Capture the cell that displays the provided text and extract its [x, y] central coordinate. 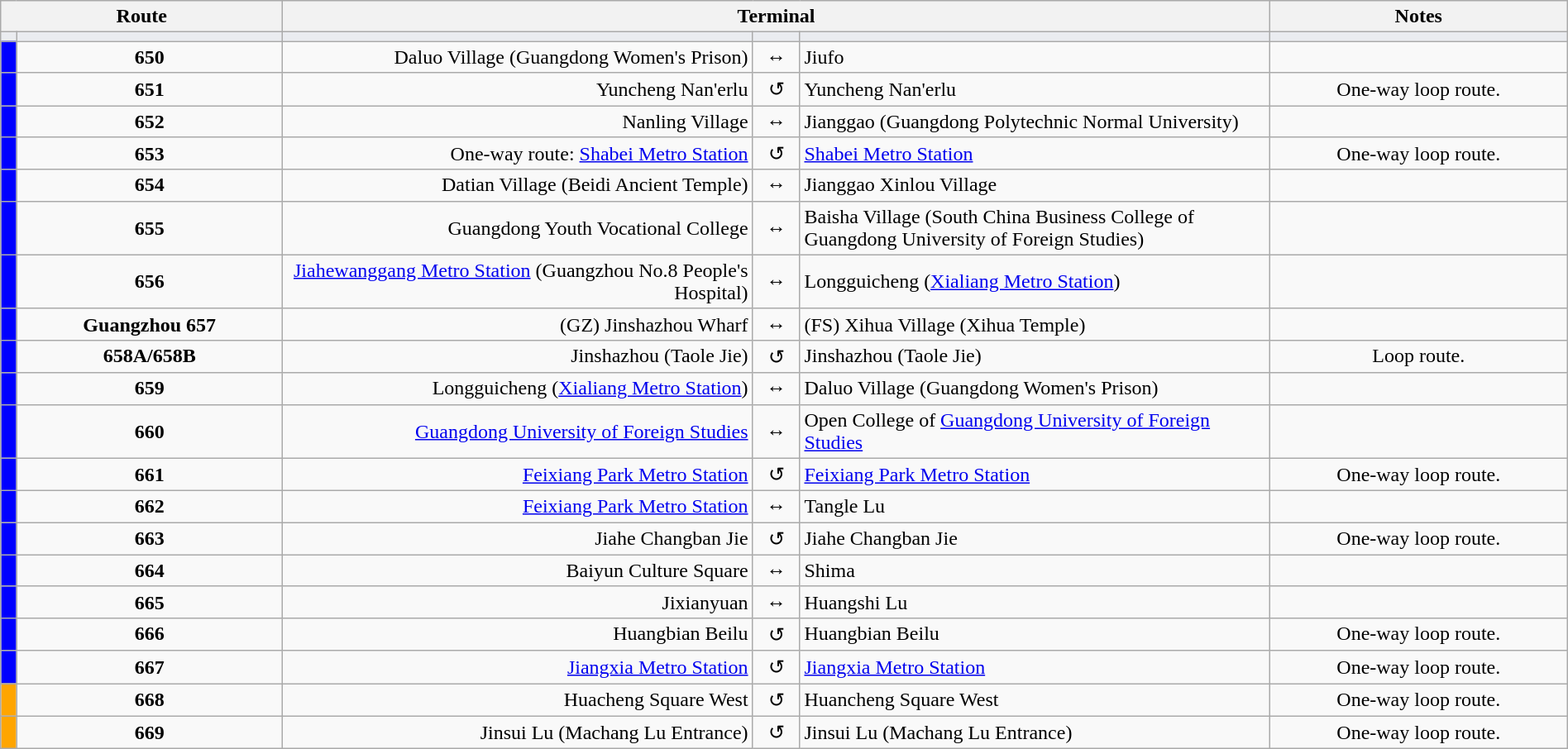
Terminal [777, 17]
665 [150, 602]
Nanling Village [518, 122]
Jianggao (Guangdong Polytechnic Normal University) [1035, 122]
Open College of Guangdong University of Foreign Studies [1035, 432]
Jiufo [1035, 57]
664 [150, 570]
Tangle Lu [1035, 507]
666 [150, 634]
Shima [1035, 570]
Guangdong Youth Vocational College [518, 228]
662 [150, 507]
650 [150, 57]
Route [142, 17]
669 [150, 732]
654 [150, 185]
Baiyun Culture Square [518, 570]
(GZ) Jinshazhou Wharf [518, 324]
659 [150, 389]
Huangshi Lu [1035, 602]
Guangdong University of Foreign Studies [518, 432]
Loop route. [1418, 356]
Jiahewanggang Metro Station (Guangzhou No.8 People's Hospital) [518, 281]
Shabei Metro Station [1035, 154]
655 [150, 228]
656 [150, 281]
Huancheng Square West [1035, 699]
653 [150, 154]
652 [150, 122]
663 [150, 539]
661 [150, 475]
668 [150, 699]
667 [150, 667]
Jianggao Xinlou Village [1035, 185]
(FS) Xihua Village (Xihua Temple) [1035, 324]
Huacheng Square West [518, 699]
Datian Village (Beidi Ancient Temple) [518, 185]
Notes [1418, 17]
Baisha Village (South China Business College of Guangdong University of Foreign Studies) [1035, 228]
658A/658B [150, 356]
651 [150, 89]
660 [150, 432]
Jixianyuan [518, 602]
Guangzhou 657 [150, 324]
One-way route: Shabei Metro Station [518, 154]
